Return (x, y) of the center of cell containing provided text 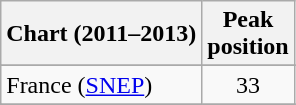
33 (248, 85)
Chart (2011–2013) (102, 34)
Peakposition (248, 34)
France (SNEP) (102, 85)
